Scan for the cell matching the given text and deliver its (x, y) coordinate at center. 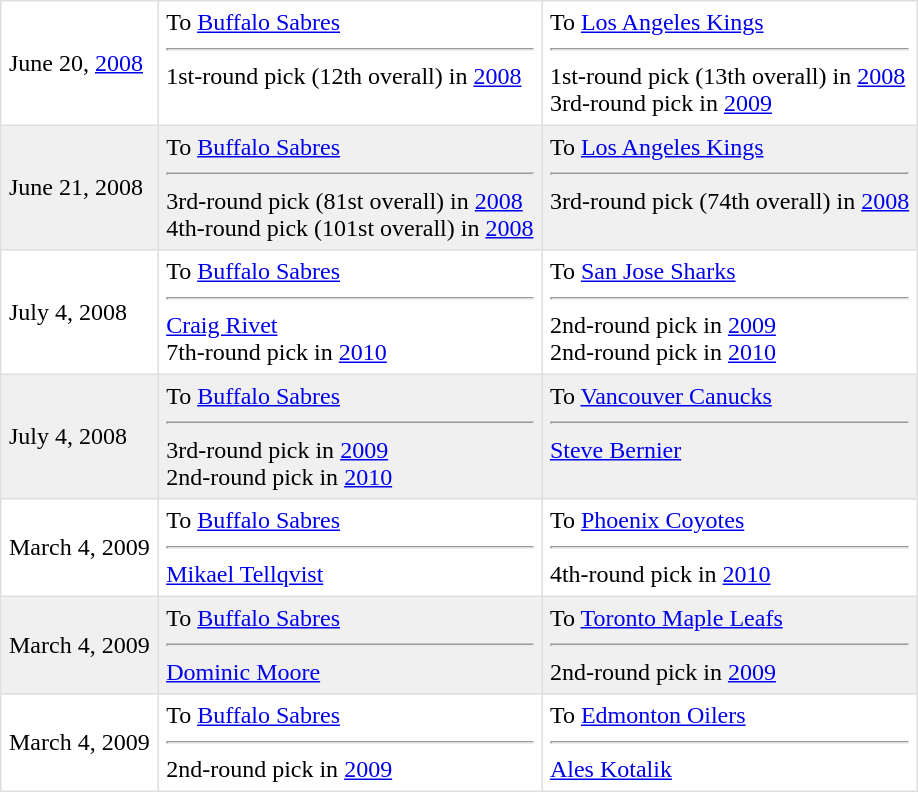
To Vancouver Canucks Steve Bernier (730, 436)
To San Jose Sharks 2nd-round pick in 20092nd-round pick in 2010 (730, 312)
To Edmonton Oilers Ales Kotalik (730, 743)
To Buffalo Sabres 1st-round pick (12th overall) in 2008 (350, 63)
To Los Angeles Kings 3rd-round pick (74th overall) in 2008 (730, 187)
To Toronto Maple Leafs 2nd-round pick in 2009 (730, 645)
To Phoenix Coyotes 4th-round pick in 2010 (730, 548)
To Buffalo Sabres 3rd-round pick (81st overall) in 20084th-round pick (101st overall) in 2008 (350, 187)
June 20, 2008 (80, 63)
To Buffalo Sabres 3rd-round pick in 20092nd-round pick in 2010 (350, 436)
To Buffalo Sabres Mikael Tellqvist (350, 548)
To Buffalo Sabres 2nd-round pick in 2009 (350, 743)
To Buffalo Sabres Dominic Moore (350, 645)
To Los Angeles Kings 1st-round pick (13th overall) in 20083rd-round pick in 2009 (730, 63)
To Buffalo Sabres Craig Rivet7th-round pick in 2010 (350, 312)
June 21, 2008 (80, 187)
